Extract the (X, Y) coordinate from the center of the cell holding the provided text.  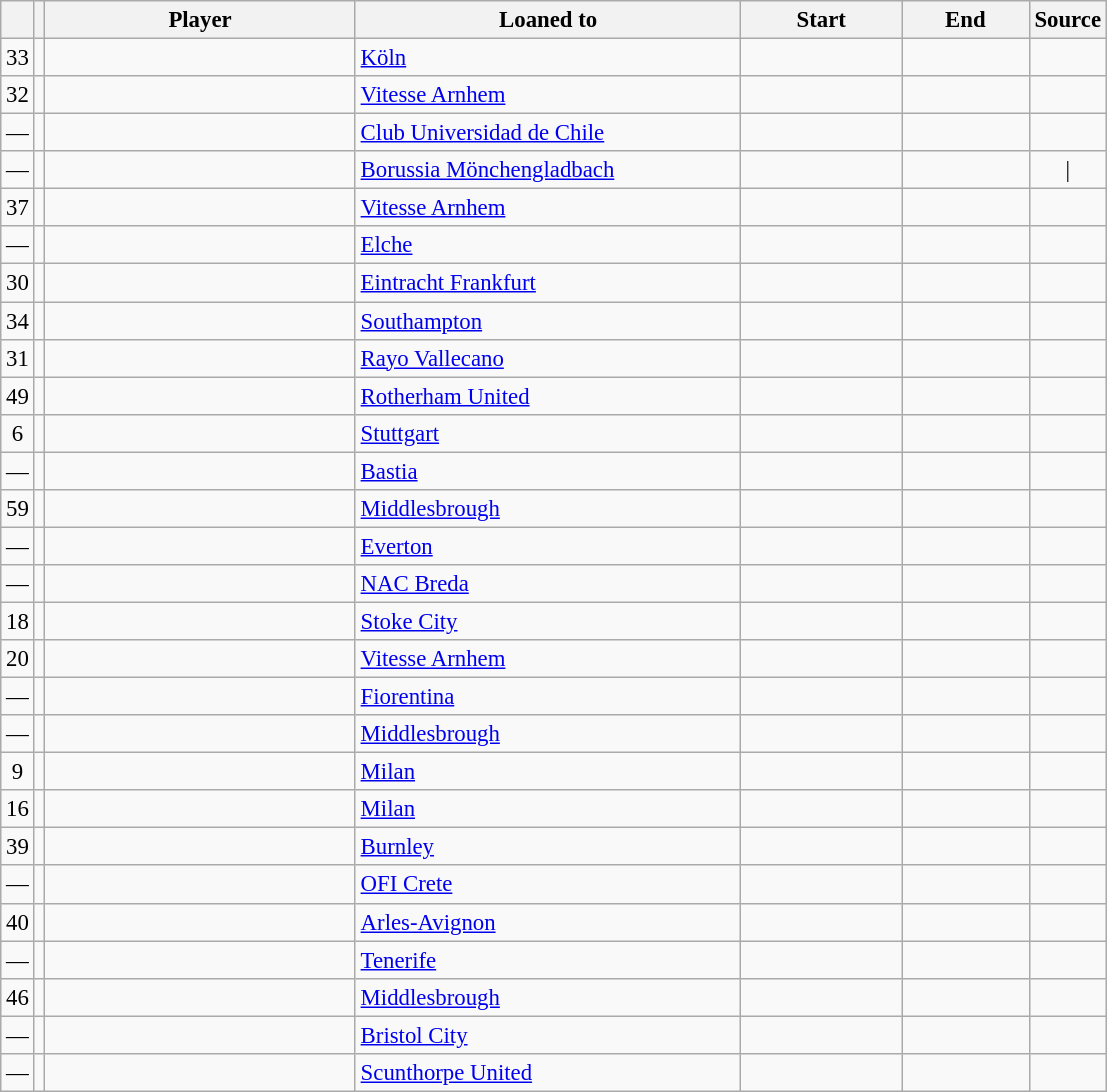
20 (18, 659)
59 (18, 509)
46 (18, 997)
Borussia Mönchengladbach (548, 170)
Fiorentina (548, 697)
Source (1068, 20)
34 (18, 321)
OFI Crete (548, 885)
| (1068, 170)
NAC Breda (548, 584)
Eintracht Frankfurt (548, 283)
49 (18, 396)
9 (18, 772)
Loaned to (548, 20)
Bristol City (548, 1035)
Burnley (548, 847)
Arles-Avignon (548, 922)
Start (822, 20)
Southampton (548, 321)
33 (18, 58)
Bastia (548, 471)
Everton (548, 546)
Köln (548, 58)
Stuttgart (548, 433)
30 (18, 283)
40 (18, 922)
Rayo Vallecano (548, 358)
39 (18, 847)
Club Universidad de Chile (548, 133)
37 (18, 208)
Stoke City (548, 621)
Rotherham United (548, 396)
Elche (548, 245)
6 (18, 433)
18 (18, 621)
Player (200, 20)
End (966, 20)
16 (18, 809)
Scunthorpe United (548, 1073)
Tenerife (548, 960)
32 (18, 95)
31 (18, 358)
